Determine the [x, y] coordinate at the center of the cell enclosing the given text.  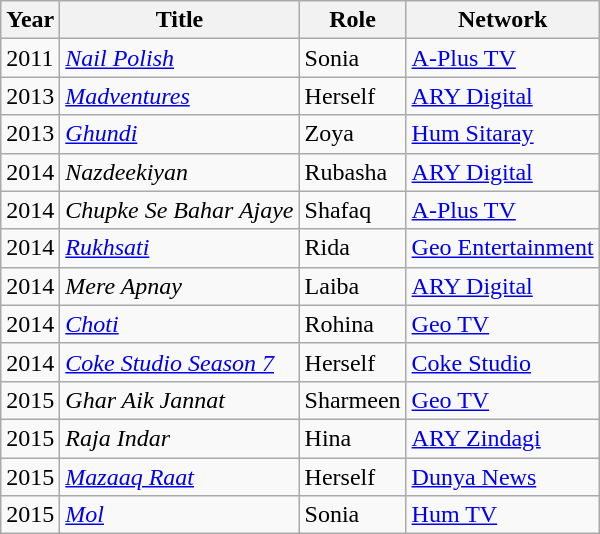
Sharmeen [352, 400]
Madventures [180, 96]
Rubasha [352, 172]
Year [30, 20]
Mere Apnay [180, 286]
Geo Entertainment [502, 248]
Zoya [352, 134]
Laiba [352, 286]
Hum TV [502, 515]
Coke Studio [502, 362]
ARY Zindagi [502, 438]
Nail Polish [180, 58]
Dunya News [502, 477]
Hina [352, 438]
Network [502, 20]
Mazaaq Raat [180, 477]
Role [352, 20]
Ghundi [180, 134]
Nazdeekiyan [180, 172]
Rukhsati [180, 248]
Choti [180, 324]
Coke Studio Season 7 [180, 362]
Hum Sitaray [502, 134]
Ghar Aik Jannat [180, 400]
Rida [352, 248]
2011 [30, 58]
Raja Indar [180, 438]
Shafaq [352, 210]
Rohina [352, 324]
Chupke Se Bahar Ajaye [180, 210]
Mol [180, 515]
Title [180, 20]
